Scan for the cell matching the given text and deliver its [X, Y] coordinate at center. 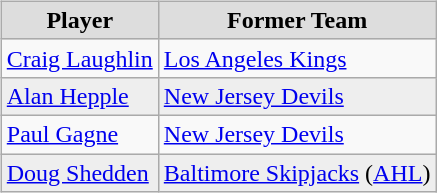
Paul Gagne [80, 134]
Craig Laughlin [80, 58]
Player [80, 20]
Doug Shedden [80, 173]
Former Team [297, 20]
Baltimore Skipjacks (AHL) [297, 173]
Alan Hepple [80, 96]
Los Angeles Kings [297, 58]
